Output the [x, y] coordinate of the center of the cell containing the given text.  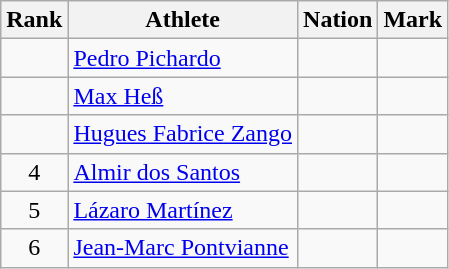
Max Heß [183, 96]
Hugues Fabrice Zango [183, 134]
Nation [338, 20]
Lázaro Martínez [183, 210]
Almir dos Santos [183, 172]
Mark [413, 20]
Rank [34, 20]
5 [34, 210]
Jean-Marc Pontvianne [183, 248]
6 [34, 248]
Athlete [183, 20]
Pedro Pichardo [183, 58]
4 [34, 172]
